Capture the cell that displays the provided text and extract its [x, y] central coordinate. 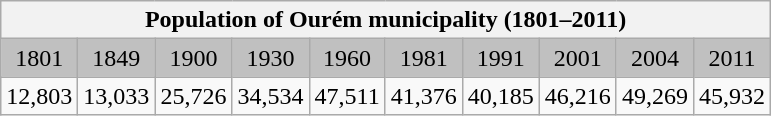
49,269 [654, 96]
1801 [40, 58]
12,803 [40, 96]
13,033 [116, 96]
1981 [424, 58]
2001 [578, 58]
41,376 [424, 96]
2011 [732, 58]
1991 [500, 58]
1849 [116, 58]
Population of Ourém municipality (1801–2011) [386, 20]
2004 [654, 58]
47,511 [347, 96]
25,726 [194, 96]
45,932 [732, 96]
46,216 [578, 96]
40,185 [500, 96]
34,534 [270, 96]
1930 [270, 58]
1960 [347, 58]
1900 [194, 58]
